Search for the cell housing the specified text and yield its [x, y] center coordinate. 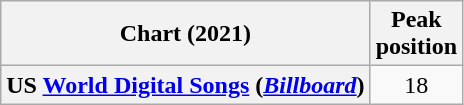
18 [416, 85]
Chart (2021) [186, 34]
US World Digital Songs (Billboard) [186, 85]
Peakposition [416, 34]
